Scan for the cell matching the given text and deliver its [x, y] coordinate at center. 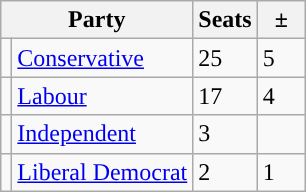
± [281, 20]
25 [225, 58]
2 [225, 172]
17 [225, 96]
Party [97, 20]
Seats [225, 20]
Independent [102, 134]
Conservative [102, 58]
1 [281, 172]
5 [281, 58]
Liberal Democrat [102, 172]
4 [281, 96]
Labour [102, 96]
3 [225, 134]
